Identify which cell holds the provided text, then report its [x, y] central coordinate. 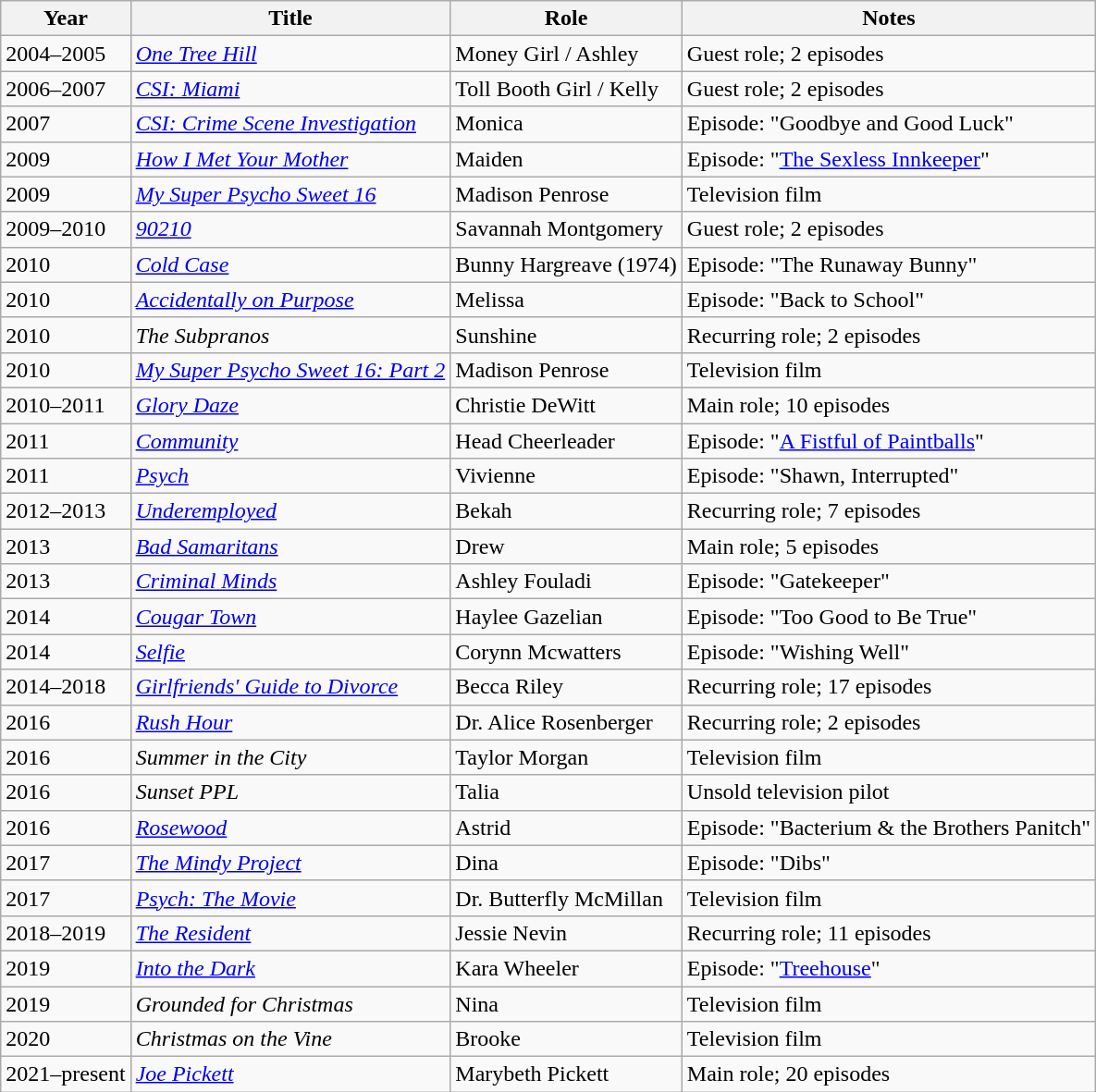
Dr. Butterfly McMillan [566, 898]
Sunset PPL [290, 792]
Episode: "Treehouse" [888, 968]
Community [290, 441]
Marybeth Pickett [566, 1074]
Episode: "Dibs" [888, 863]
Episode: "The Sexless Innkeeper" [888, 159]
Into the Dark [290, 968]
CSI: Miami [290, 89]
2014–2018 [66, 687]
Haylee Gazelian [566, 617]
The Mindy Project [290, 863]
Recurring role; 7 episodes [888, 511]
Cold Case [290, 264]
Year [66, 18]
2007 [66, 124]
Episode: "Too Good to Be True" [888, 617]
2006–2007 [66, 89]
Brooke [566, 1039]
CSI: Crime Scene Investigation [290, 124]
Underemployed [290, 511]
Main role; 5 episodes [888, 546]
Christmas on the Vine [290, 1039]
Episode: "Back to School" [888, 300]
Dina [566, 863]
Vivienne [566, 476]
Rosewood [290, 828]
Becca Riley [566, 687]
Criminal Minds [290, 582]
Selfie [290, 652]
Head Cheerleader [566, 441]
My Super Psycho Sweet 16: Part 2 [290, 370]
The Subpranos [290, 335]
Talia [566, 792]
Cougar Town [290, 617]
Sunshine [566, 335]
Episode: "The Runaway Bunny" [888, 264]
Psych [290, 476]
Monica [566, 124]
Episode: "Shawn, Interrupted" [888, 476]
Bunny Hargreave (1974) [566, 264]
Psych: The Movie [290, 898]
2009–2010 [66, 229]
Bad Samaritans [290, 546]
Episode: "Goodbye and Good Luck" [888, 124]
Episode: "Gatekeeper" [888, 582]
Melissa [566, 300]
Dr. Alice Rosenberger [566, 722]
2004–2005 [66, 54]
Ashley Fouladi [566, 582]
One Tree Hill [290, 54]
Role [566, 18]
Joe Pickett [290, 1074]
Taylor Morgan [566, 757]
2010–2011 [66, 405]
Episode: "Bacterium & the Brothers Panitch" [888, 828]
2018–2019 [66, 933]
Astrid [566, 828]
Savannah Montgomery [566, 229]
How I Met Your Mother [290, 159]
Corynn Mcwatters [566, 652]
Drew [566, 546]
Episode: "Wishing Well" [888, 652]
Summer in the City [290, 757]
Kara Wheeler [566, 968]
90210 [290, 229]
Grounded for Christmas [290, 1003]
Unsold television pilot [888, 792]
Episode: "A Fistful of Paintballs" [888, 441]
Recurring role; 17 episodes [888, 687]
Main role; 10 episodes [888, 405]
Bekah [566, 511]
Toll Booth Girl / Kelly [566, 89]
Accidentally on Purpose [290, 300]
The Resident [290, 933]
Main role; 20 episodes [888, 1074]
Maiden [566, 159]
My Super Psycho Sweet 16 [290, 194]
Notes [888, 18]
Title [290, 18]
Christie DeWitt [566, 405]
Jessie Nevin [566, 933]
2021–present [66, 1074]
2020 [66, 1039]
Money Girl / Ashley [566, 54]
2012–2013 [66, 511]
Recurring role; 11 episodes [888, 933]
Nina [566, 1003]
Girlfriends' Guide to Divorce [290, 687]
Glory Daze [290, 405]
Rush Hour [290, 722]
